From the cell containing the given text, extract its center point as [X, Y] coordinate. 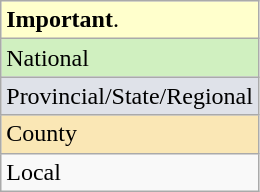
Local [130, 172]
County [130, 134]
National [130, 58]
Provincial/State/Regional [130, 96]
Important. [130, 20]
